Output the (X, Y) coordinate of the center of the cell containing the given text.  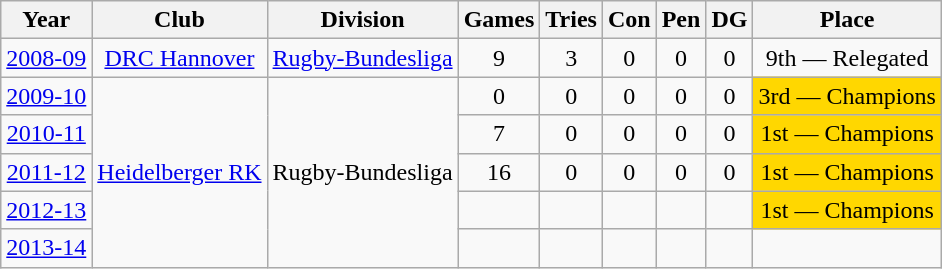
2009-10 (46, 96)
2008-09 (46, 58)
Tries (572, 20)
DG (730, 20)
Pen (681, 20)
Place (847, 20)
Con (629, 20)
3 (572, 58)
Division (362, 20)
2010-11 (46, 134)
2011-12 (46, 172)
9th — Relegated (847, 58)
Club (180, 20)
DRC Hannover (180, 58)
16 (499, 172)
7 (499, 134)
2012-13 (46, 210)
3rd — Champions (847, 96)
9 (499, 58)
Year (46, 20)
Heidelberger RK (180, 172)
Games (499, 20)
2013-14 (46, 248)
